Pinpoint the cell where the given text exists, returning its [X, Y] midpoint coordinate. 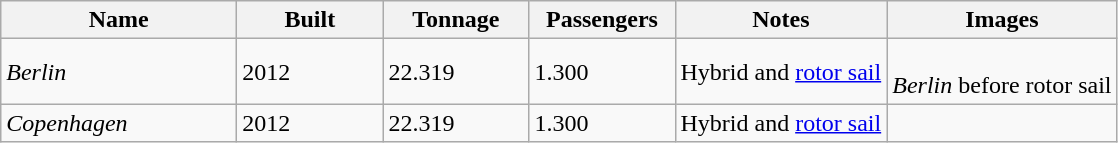
Passengers [602, 20]
Built [310, 20]
Name [119, 20]
Berlin before rotor sail [1002, 72]
Berlin [119, 72]
Notes [781, 20]
Copenhagen [119, 123]
Images [1002, 20]
Tonnage [456, 20]
